Provide the [x, y] coordinate of the cell's center where the given text is located.  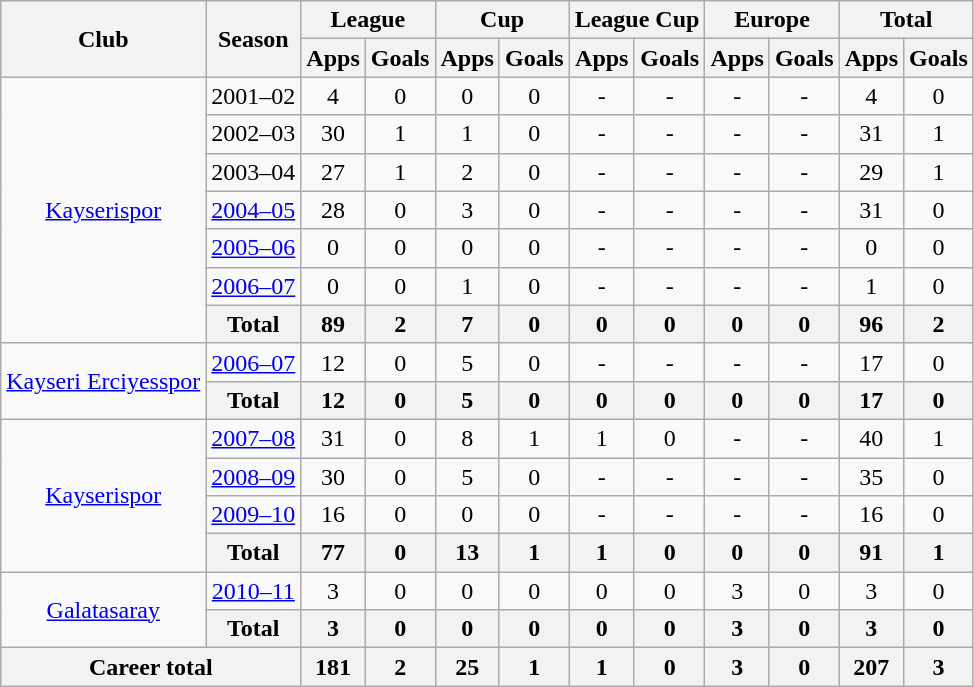
28 [333, 210]
Career total [151, 667]
35 [871, 477]
2005–06 [254, 248]
League Cup [637, 20]
Club [104, 39]
2003–04 [254, 172]
89 [333, 324]
2008–09 [254, 477]
2004–05 [254, 210]
25 [467, 667]
Galatasaray [104, 610]
29 [871, 172]
77 [333, 553]
8 [467, 438]
2001–02 [254, 96]
40 [871, 438]
Europe [772, 20]
13 [467, 553]
Kayseri Erciyesspor [104, 381]
2009–10 [254, 515]
Cup [502, 20]
2007–08 [254, 438]
7 [467, 324]
181 [333, 667]
Season [254, 39]
91 [871, 553]
27 [333, 172]
2002–03 [254, 134]
96 [871, 324]
207 [871, 667]
League [368, 20]
2010–11 [254, 591]
